Identify which cell holds the provided text, then report its (X, Y) central coordinate. 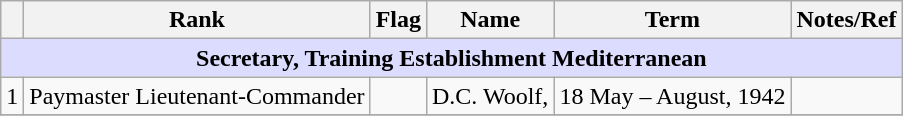
Rank (197, 20)
18 May – August, 1942 (672, 96)
Paymaster Lieutenant-Commander (197, 96)
D.C. Woolf, (490, 96)
Term (672, 20)
1 (12, 96)
Notes/Ref (846, 20)
Name (490, 20)
Flag (398, 20)
Secretary, Training Establishment Mediterranean (452, 58)
